Extract the (X, Y) coordinate from the center of the cell holding the provided text.  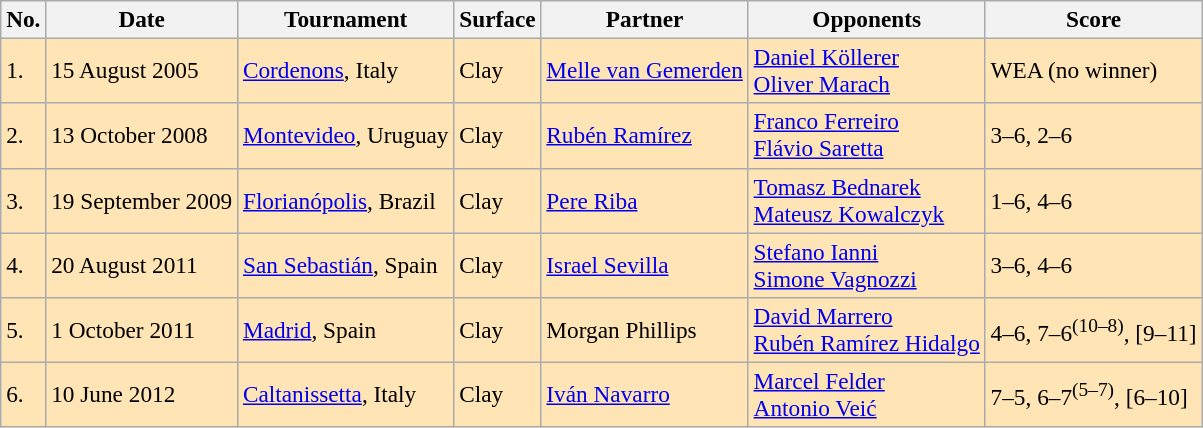
Pere Riba (644, 200)
Franco Ferreiro Flávio Saretta (866, 136)
4. (24, 264)
3–6, 2–6 (1094, 136)
19 September 2009 (142, 200)
Rubén Ramírez (644, 136)
10 June 2012 (142, 394)
David Marrero Rubén Ramírez Hidalgo (866, 330)
Score (1094, 19)
Surface (498, 19)
7–5, 6–7(5–7), [6–10] (1094, 394)
Caltanissetta, Italy (346, 394)
Cordenons, Italy (346, 70)
Israel Sevilla (644, 264)
Tournament (346, 19)
No. (24, 19)
20 August 2011 (142, 264)
Marcel Felder Antonio Veić (866, 394)
Opponents (866, 19)
1. (24, 70)
Montevideo, Uruguay (346, 136)
5. (24, 330)
6. (24, 394)
Daniel Köllerer Oliver Marach (866, 70)
13 October 2008 (142, 136)
Stefano Ianni Simone Vagnozzi (866, 264)
Iván Navarro (644, 394)
4–6, 7–6(10–8), [9–11] (1094, 330)
15 August 2005 (142, 70)
3. (24, 200)
Tomasz Bednarek Mateusz Kowalczyk (866, 200)
Florianópolis, Brazil (346, 200)
Melle van Gemerden (644, 70)
WEA (no winner) (1094, 70)
1–6, 4–6 (1094, 200)
Madrid, Spain (346, 330)
Date (142, 19)
3–6, 4–6 (1094, 264)
Morgan Phillips (644, 330)
2. (24, 136)
Partner (644, 19)
San Sebastián, Spain (346, 264)
1 October 2011 (142, 330)
